Identify which cell holds the provided text, then report its [X, Y] central coordinate. 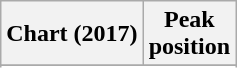
Chart (2017) [72, 34]
Peakposition [189, 34]
